Search for the cell housing the specified text and yield its (X, Y) center coordinate. 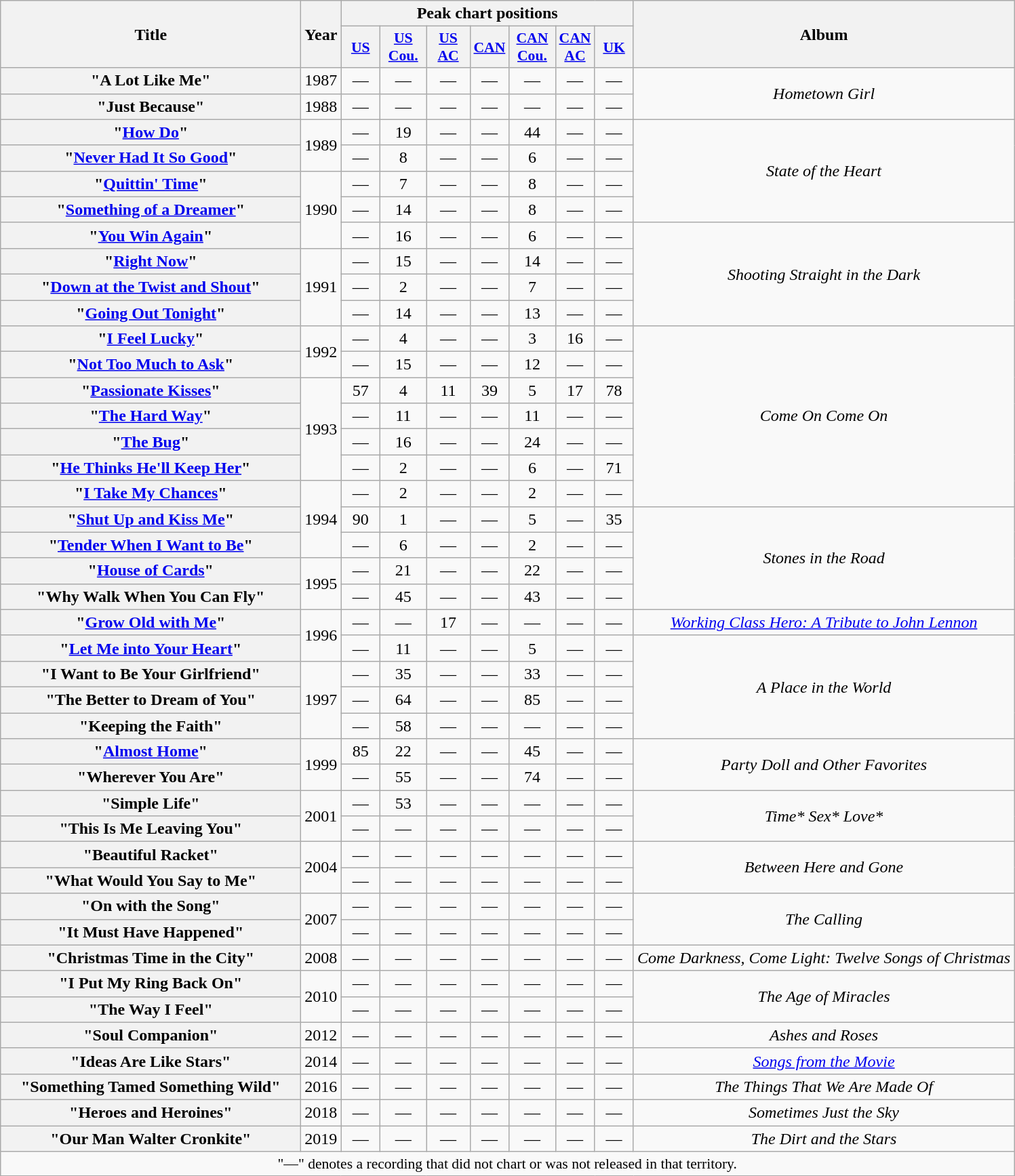
2001 (321, 816)
55 (403, 777)
Year (321, 34)
39 (490, 390)
"It Must Have Happened" (151, 932)
"—" denotes a recording that did not chart or was not released in that territory. (507, 1164)
1995 (321, 584)
"Ideas Are Like Stars" (151, 1061)
2004 (321, 868)
The Things That We Are Made Of (823, 1087)
"The Way I Feel" (151, 1009)
"Quittin' Time" (151, 184)
State of the Heart (823, 171)
Album (823, 34)
Stones in the Road (823, 558)
"Simple Life" (151, 803)
"I Take My Chances" (151, 493)
Ashes and Roses (823, 1035)
"Our Man Walter Cronkite" (151, 1138)
"Why Walk When You Can Fly" (151, 596)
2010 (321, 996)
"How Do" (151, 132)
"You Win Again" (151, 235)
"I Want to Be Your Girlfriend" (151, 674)
"Never Had It So Good" (151, 158)
Working Class Hero: A Tribute to John Lennon (823, 622)
2014 (321, 1061)
1991 (321, 287)
"Down at the Twist and Shout" (151, 287)
"The Hard Way" (151, 416)
19 (403, 132)
"Just Because" (151, 106)
64 (403, 699)
"This Is Me Leaving You" (151, 829)
58 (403, 726)
"Tender When I Want to Be" (151, 545)
Sometimes Just the Sky (823, 1112)
2007 (321, 919)
Title (151, 34)
1989 (321, 145)
Shooting Straight in the Dark (823, 274)
13 (532, 312)
90 (361, 519)
"Christmas Time in the City" (151, 958)
Songs from the Movie (823, 1061)
1988 (321, 106)
Between Here and Gone (823, 868)
The Dirt and the Stars (823, 1138)
"Heroes and Heroines" (151, 1112)
"The Better to Dream of You" (151, 699)
33 (532, 674)
1994 (321, 519)
1992 (321, 352)
2018 (321, 1112)
"I Put My Ring Back On" (151, 984)
CANCou. (532, 47)
Peak chart positions (487, 14)
1 (403, 519)
Time* Sex* Love* (823, 816)
78 (614, 390)
1999 (321, 765)
"The Bug" (151, 442)
"Passionate Kisses" (151, 390)
2008 (321, 958)
1990 (321, 209)
74 (532, 777)
US (361, 47)
"Going Out Tonight" (151, 312)
Come On Come On (823, 416)
"Something of a Dreamer" (151, 209)
A Place in the World (823, 687)
Hometown Girl (823, 94)
1997 (321, 699)
"Almost Home" (151, 752)
"Keeping the Faith" (151, 726)
44 (532, 132)
"House of Cards" (151, 571)
"He Thinks He'll Keep Her" (151, 468)
1996 (321, 635)
"A Lot Like Me" (151, 81)
"Beautiful Racket" (151, 855)
21 (403, 571)
"What Would You Say to Me" (151, 880)
The Calling (823, 919)
"Grow Old with Me" (151, 622)
"Soul Companion" (151, 1035)
Come Darkness, Come Light: Twelve Songs of Christmas (823, 958)
2016 (321, 1087)
2012 (321, 1035)
"On with the Song" (151, 906)
"Wherever You Are" (151, 777)
"I Feel Lucky" (151, 339)
24 (532, 442)
"Right Now" (151, 261)
3 (532, 339)
CAN (490, 47)
The Age of Miracles (823, 996)
43 (532, 596)
2019 (321, 1138)
USCou. (403, 47)
"Not Too Much to Ask" (151, 365)
"Something Tamed Something Wild" (151, 1087)
UK (614, 47)
71 (614, 468)
1987 (321, 81)
"Let Me into Your Heart" (151, 648)
53 (403, 803)
12 (532, 365)
57 (361, 390)
"Shut Up and Kiss Me" (151, 519)
1993 (321, 429)
CANAC (575, 47)
Party Doll and Other Favorites (823, 765)
USAC (448, 47)
